Locate the cell with the specified text and output its [x, y] center coordinate. 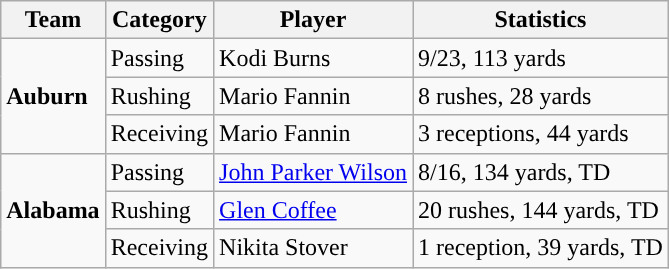
Team [53, 20]
Statistics [541, 20]
Auburn [53, 96]
8 rushes, 28 yards [541, 96]
John Parker Wilson [314, 172]
Category [159, 20]
8/16, 134 yards, TD [541, 172]
20 rushes, 144 yards, TD [541, 210]
Glen Coffee [314, 210]
Player [314, 20]
Alabama [53, 210]
1 reception, 39 yards, TD [541, 248]
3 receptions, 44 yards [541, 134]
Nikita Stover [314, 248]
Kodi Burns [314, 58]
9/23, 113 yards [541, 58]
